Return [X, Y] of the center of cell containing provided text 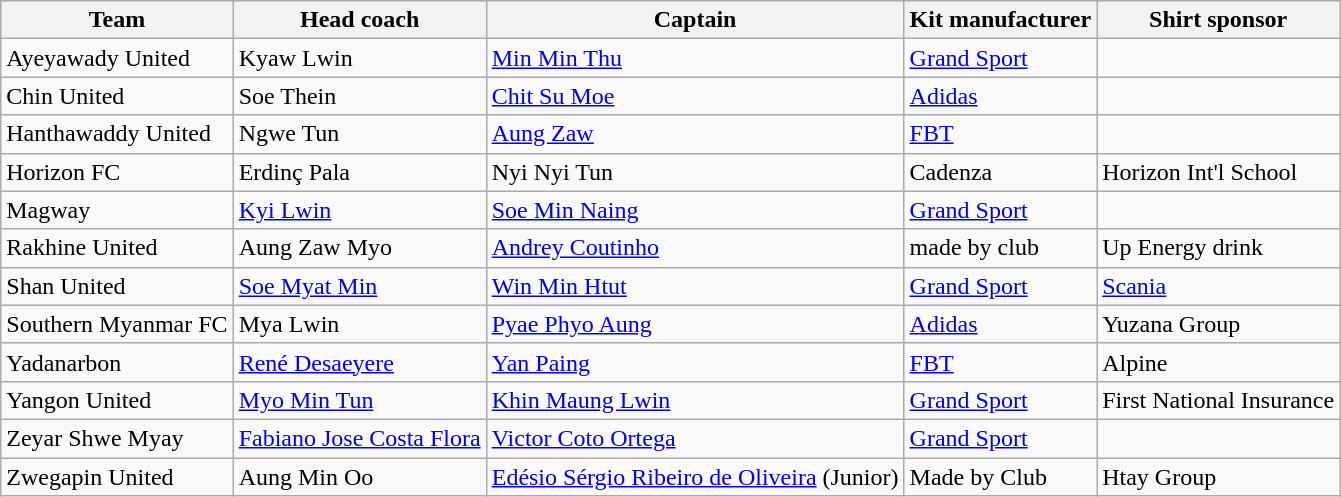
Scania [1218, 286]
Made by Club [1000, 477]
Chin United [117, 96]
Kyaw Lwin [360, 58]
Aung Zaw [695, 134]
Aung Min Oo [360, 477]
Rakhine United [117, 248]
Chit Su Moe [695, 96]
Min Min Thu [695, 58]
Edésio Sérgio Ribeiro de Oliveira (Junior) [695, 477]
Nyi Nyi Tun [695, 172]
Fabiano Jose Costa Flora [360, 438]
Shirt sponsor [1218, 20]
Alpine [1218, 362]
Up Energy drink [1218, 248]
Yuzana Group [1218, 324]
made by club [1000, 248]
Soe Thein [360, 96]
Aung Zaw Myo [360, 248]
Hanthawaddy United [117, 134]
Mya Lwin [360, 324]
René Desaeyere [360, 362]
Ngwe Tun [360, 134]
Yadanarbon [117, 362]
Victor Coto Ortega [695, 438]
Andrey Coutinho [695, 248]
Yangon United [117, 400]
Team [117, 20]
Southern Myanmar FC [117, 324]
Magway [117, 210]
Pyae Phyo Aung [695, 324]
Captain [695, 20]
Cadenza [1000, 172]
Horizon Int'l School [1218, 172]
Zeyar Shwe Myay [117, 438]
Ayeyawady United [117, 58]
Khin Maung Lwin [695, 400]
Win Min Htut [695, 286]
First National Insurance [1218, 400]
Yan Paing [695, 362]
Htay Group [1218, 477]
Horizon FC [117, 172]
Kit manufacturer [1000, 20]
Soe Myat Min [360, 286]
Shan United [117, 286]
Myo Min Tun [360, 400]
Zwegapin United [117, 477]
Erdinç Pala [360, 172]
Kyi Lwin [360, 210]
Head coach [360, 20]
Soe Min Naing [695, 210]
